Return the [x, y] coordinate for the center point of the cell that contains the specified text.  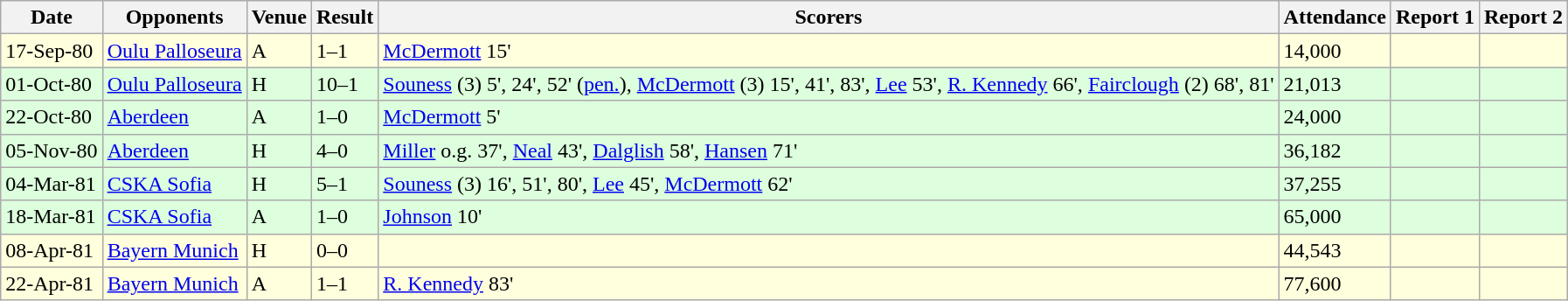
65,000 [1335, 217]
14,000 [1335, 51]
77,600 [1335, 283]
24,000 [1335, 117]
18-Mar-81 [52, 217]
Souness (3) 16', 51', 80', Lee 45', McDermott 62' [829, 184]
17-Sep-80 [52, 51]
08-Apr-81 [52, 250]
Report 2 [1523, 17]
Souness (3) 5', 24', 52' (pen.), McDermott (3) 15', 41', 83', Lee 53', R. Kennedy 66', Fairclough (2) 68', 81' [829, 84]
22-Oct-80 [52, 117]
10–1 [344, 84]
Venue [279, 17]
4–0 [344, 150]
04-Mar-81 [52, 184]
0–0 [344, 250]
Date [52, 17]
Opponents [175, 17]
Miller o.g. 37', Neal 43', Dalglish 58', Hansen 71' [829, 150]
McDermott 15' [829, 51]
Attendance [1335, 17]
44,543 [1335, 250]
Johnson 10' [829, 217]
21,013 [1335, 84]
Report 1 [1435, 17]
R. Kennedy 83' [829, 283]
Result [344, 17]
37,255 [1335, 184]
05-Nov-80 [52, 150]
McDermott 5' [829, 117]
5–1 [344, 184]
01-Oct-80 [52, 84]
Scorers [829, 17]
36,182 [1335, 150]
22-Apr-81 [52, 283]
